Provide the [X, Y] coordinate of the cell's center where the given text is located.  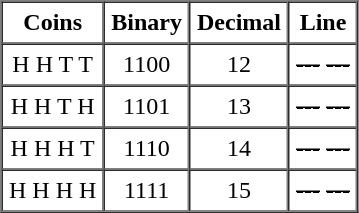
Binary [147, 23]
Line [322, 23]
1100 [147, 65]
H H H H [53, 191]
H H H T [53, 149]
1111 [147, 191]
15 [240, 191]
Coins [53, 23]
14 [240, 149]
1101 [147, 107]
H H T T [53, 65]
H H T H [53, 107]
12 [240, 65]
1110 [147, 149]
Decimal [240, 23]
13 [240, 107]
